Identify which cell holds the provided text, then report its (x, y) central coordinate. 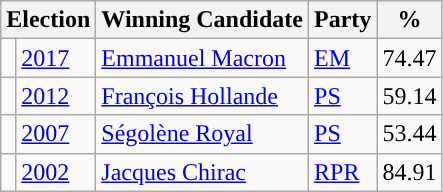
59.14 (410, 96)
Ségolène Royal (202, 134)
François Hollande (202, 96)
2012 (56, 96)
Election (48, 20)
RPR (343, 172)
EM (343, 58)
Winning Candidate (202, 20)
% (410, 20)
53.44 (410, 134)
2007 (56, 134)
74.47 (410, 58)
Emmanuel Macron (202, 58)
2017 (56, 58)
Jacques Chirac (202, 172)
Party (343, 20)
2002 (56, 172)
84.91 (410, 172)
